Capture the cell that displays the provided text and extract its [X, Y] central coordinate. 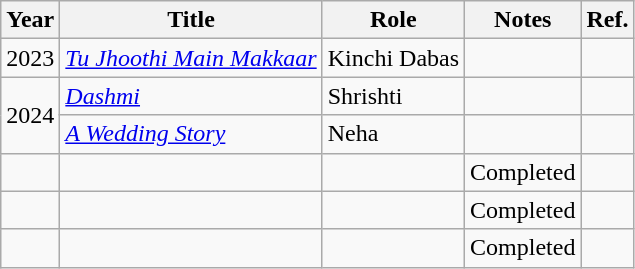
Neha [393, 134]
Year [30, 20]
Shrishti [393, 96]
Dashmi [191, 96]
Notes [523, 20]
2024 [30, 115]
Title [191, 20]
Role [393, 20]
Ref. [608, 20]
Tu Jhoothi Main Makkaar [191, 58]
Kinchi Dabas [393, 58]
2023 [30, 58]
A Wedding Story [191, 134]
